Pinpoint the cell where the given text exists, returning its [x, y] midpoint coordinate. 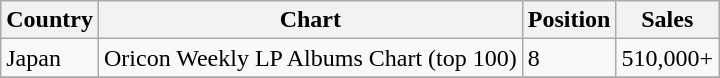
Japan [50, 58]
Oricon Weekly LP Albums Chart (top 100) [310, 58]
510,000+ [668, 58]
Chart [310, 20]
Sales [668, 20]
Country [50, 20]
8 [569, 58]
Position [569, 20]
